For the text-containing cell, return its midpoint in (x, y) coordinate format. 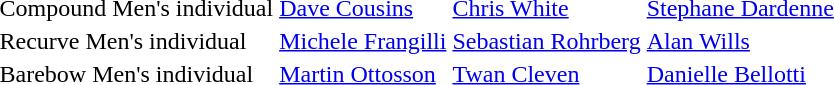
Sebastian Rohrberg (546, 41)
Michele Frangilli (363, 41)
